Search for the cell housing the specified text and yield its [X, Y] center coordinate. 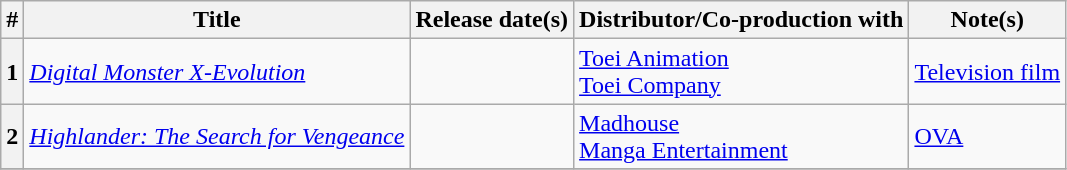
# [12, 20]
Toei AnimationToei Company [742, 72]
Distributor/Co-production with [742, 20]
OVA [988, 136]
Television film [988, 72]
2 [12, 136]
MadhouseManga Entertainment [742, 136]
Title [217, 20]
Note(s) [988, 20]
1 [12, 72]
Digital Monster X-Evolution [217, 72]
Highlander: The Search for Vengeance [217, 136]
Release date(s) [492, 20]
